Determine the (X, Y) coordinate at the center of the cell enclosing the given text.  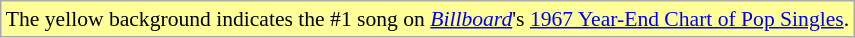
The yellow background indicates the #1 song on Billboard's 1967 Year-End Chart of Pop Singles. (428, 19)
